Determine the [X, Y] coordinate at the center of the cell enclosing the given text.  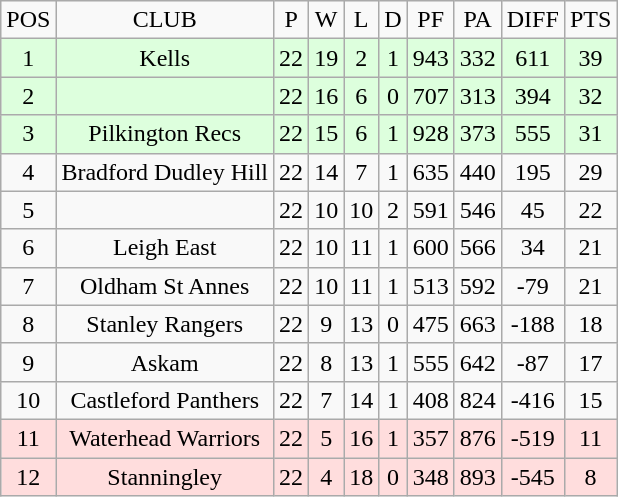
707 [430, 96]
-545 [532, 477]
440 [478, 172]
513 [430, 286]
-519 [532, 438]
928 [430, 134]
29 [590, 172]
Kells [165, 58]
313 [478, 96]
12 [28, 477]
893 [478, 477]
45 [532, 210]
Castleford Panthers [165, 400]
Pilkington Recs [165, 134]
Oldham St Annes [165, 286]
-416 [532, 400]
408 [430, 400]
PTS [590, 20]
373 [478, 134]
3 [28, 134]
P [292, 20]
Bradford Dudley Hill [165, 172]
357 [430, 438]
943 [430, 58]
17 [590, 362]
348 [430, 477]
195 [532, 172]
475 [430, 324]
Askam [165, 362]
394 [532, 96]
POS [28, 20]
-79 [532, 286]
-188 [532, 324]
600 [430, 248]
W [326, 20]
Waterhead Warriors [165, 438]
19 [326, 58]
642 [478, 362]
635 [430, 172]
D [393, 20]
546 [478, 210]
824 [478, 400]
332 [478, 58]
663 [478, 324]
-87 [532, 362]
566 [478, 248]
611 [532, 58]
34 [532, 248]
591 [430, 210]
DIFF [532, 20]
39 [590, 58]
PF [430, 20]
Stanningley [165, 477]
L [362, 20]
31 [590, 134]
PA [478, 20]
Leigh East [165, 248]
Stanley Rangers [165, 324]
CLUB [165, 20]
592 [478, 286]
32 [590, 96]
876 [478, 438]
